Detect which cell encompasses the target text, then output its [X, Y] center coordinate. 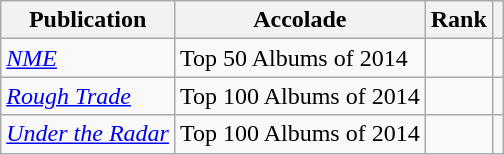
Top 50 Albums of 2014 [300, 58]
Publication [88, 20]
NME [88, 58]
Rank [458, 20]
Rough Trade [88, 96]
Accolade [300, 20]
Under the Radar [88, 134]
